Extract the [X, Y] coordinate from the center of the cell holding the provided text.  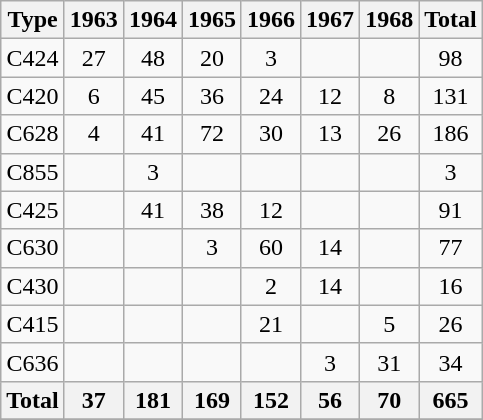
38 [212, 210]
8 [390, 96]
36 [212, 96]
77 [451, 248]
169 [212, 400]
27 [94, 58]
131 [451, 96]
C415 [33, 324]
C425 [33, 210]
30 [270, 134]
91 [451, 210]
Type [33, 20]
5 [390, 324]
4 [94, 134]
1965 [212, 20]
70 [390, 400]
181 [152, 400]
1964 [152, 20]
20 [212, 58]
186 [451, 134]
1966 [270, 20]
34 [451, 362]
56 [330, 400]
1968 [390, 20]
16 [451, 286]
C430 [33, 286]
72 [212, 134]
48 [152, 58]
C420 [33, 96]
C424 [33, 58]
2 [270, 286]
C855 [33, 172]
C628 [33, 134]
1963 [94, 20]
24 [270, 96]
6 [94, 96]
37 [94, 400]
98 [451, 58]
13 [330, 134]
60 [270, 248]
665 [451, 400]
152 [270, 400]
45 [152, 96]
21 [270, 324]
1967 [330, 20]
C630 [33, 248]
31 [390, 362]
C636 [33, 362]
